Pinpoint the cell where the given text exists, returning its (X, Y) midpoint coordinate. 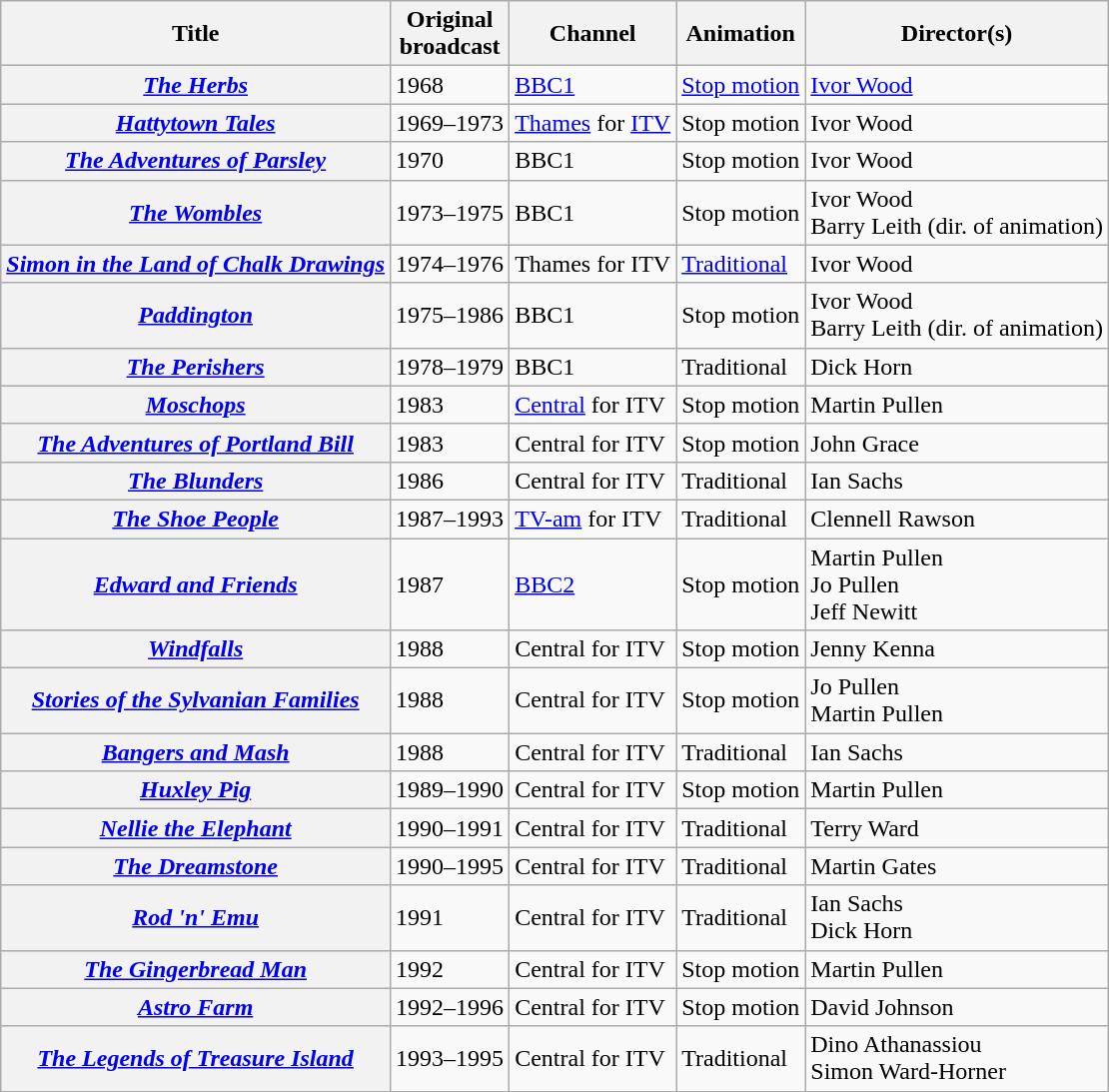
1978–1979 (450, 367)
1993–1995 (450, 1059)
Edward and Friends (196, 583)
The Dreamstone (196, 866)
The Adventures of Portland Bill (196, 443)
1990–1991 (450, 828)
Moschops (196, 405)
1970 (450, 161)
Martin PullenJo PullenJeff Newitt (957, 583)
Terry Ward (957, 828)
Windfalls (196, 649)
The Blunders (196, 481)
The Gingerbread Man (196, 969)
The Perishers (196, 367)
Animation (741, 34)
1969–1973 (450, 123)
Director(s) (957, 34)
Astro Farm (196, 1007)
1990–1995 (450, 866)
Clennell Rawson (957, 519)
John Grace (957, 443)
Paddington (196, 316)
BBC2 (593, 583)
Rod 'n' Emu (196, 917)
The Wombles (196, 212)
Jo PullenMartin Pullen (957, 701)
1975–1986 (450, 316)
The Herbs (196, 85)
Simon in the Land of Chalk Drawings (196, 264)
David Johnson (957, 1007)
Martin Gates (957, 866)
1992 (450, 969)
1986 (450, 481)
Originalbroadcast (450, 34)
1973–1975 (450, 212)
Jenny Kenna (957, 649)
1991 (450, 917)
Channel (593, 34)
The Adventures of Parsley (196, 161)
The Shoe People (196, 519)
1974–1976 (450, 264)
1989–1990 (450, 790)
1968 (450, 85)
Stories of the Sylvanian Families (196, 701)
Title (196, 34)
The Legends of Treasure Island (196, 1059)
1992–1996 (450, 1007)
1987–1993 (450, 519)
Ian SachsDick Horn (957, 917)
TV-am for ITV (593, 519)
Nellie the Elephant (196, 828)
Bangers and Mash (196, 752)
Dino AthanassiouSimon Ward-Horner (957, 1059)
Hattytown Tales (196, 123)
Huxley Pig (196, 790)
Dick Horn (957, 367)
1987 (450, 583)
